Extract the [x, y] coordinate from the center of the cell holding the provided text.  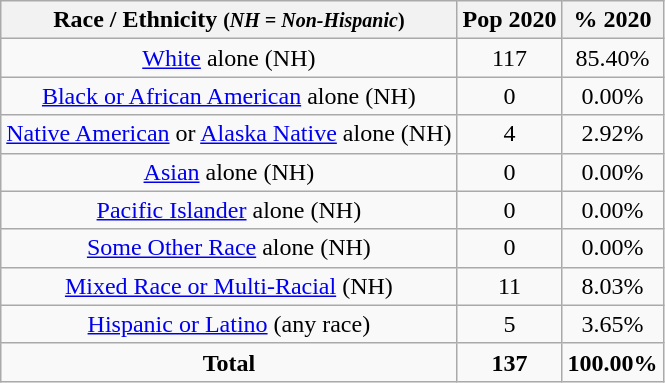
Mixed Race or Multi-Racial (NH) [229, 286]
4 [510, 134]
137 [510, 362]
Asian alone (NH) [229, 172]
8.03% [612, 286]
Native American or Alaska Native alone (NH) [229, 134]
85.40% [612, 58]
Some Other Race alone (NH) [229, 248]
117 [510, 58]
2.92% [612, 134]
11 [510, 286]
White alone (NH) [229, 58]
Race / Ethnicity (NH = Non-Hispanic) [229, 20]
5 [510, 324]
3.65% [612, 324]
Hispanic or Latino (any race) [229, 324]
Total [229, 362]
Pop 2020 [510, 20]
100.00% [612, 362]
Black or African American alone (NH) [229, 96]
% 2020 [612, 20]
Pacific Islander alone (NH) [229, 210]
